From the cell containing the given text, extract its center point as [x, y] coordinate. 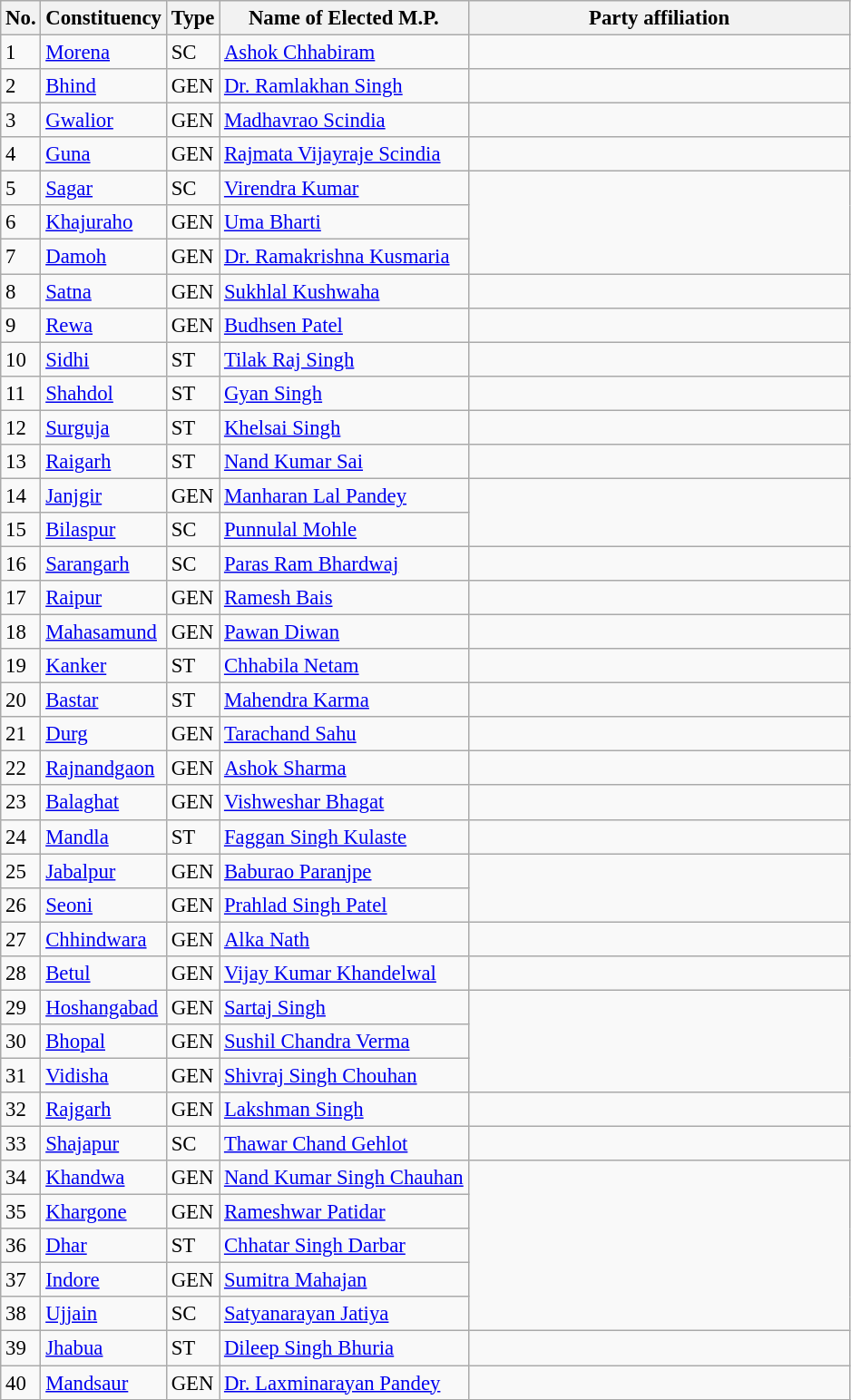
22 [21, 769]
38 [21, 1315]
Tilak Raj Singh [344, 359]
Bilaspur [103, 530]
Satna [103, 291]
Dileep Singh Bhuria [344, 1348]
Sarangarh [103, 563]
20 [21, 700]
Bastar [103, 700]
27 [21, 939]
Chhabila Netam [344, 666]
Constituency [103, 18]
Sagar [103, 189]
33 [21, 1144]
Sidhi [103, 359]
23 [21, 803]
40 [21, 1383]
18 [21, 632]
Ujjain [103, 1315]
32 [21, 1110]
Ashok Sharma [344, 769]
2 [21, 86]
Nand Kumar Sai [344, 462]
Kanker [103, 666]
Satyanarayan Jatiya [344, 1315]
25 [21, 871]
Dr. Ramakrishna Kusmaria [344, 257]
4 [21, 154]
Sukhlal Kushwaha [344, 291]
12 [21, 427]
Vishweshar Bhagat [344, 803]
Durg [103, 734]
Tarachand Sahu [344, 734]
13 [21, 462]
Damoh [103, 257]
Ashok Chhabiram [344, 53]
Raipur [103, 598]
Sumitra Mahajan [344, 1280]
16 [21, 563]
Seoni [103, 905]
Khandwa [103, 1178]
11 [21, 393]
39 [21, 1348]
Dr. Ramlakhan Singh [344, 86]
Prahlad Singh Patel [344, 905]
19 [21, 666]
35 [21, 1212]
37 [21, 1280]
Chhindwara [103, 939]
Rameshwar Patidar [344, 1212]
Rajnandgaon [103, 769]
Name of Elected M.P. [344, 18]
3 [21, 121]
Khajuraho [103, 222]
Rajmata Vijayraje Scindia [344, 154]
Bhind [103, 86]
Jabalpur [103, 871]
Rajgarh [103, 1110]
26 [21, 905]
Sartaj Singh [344, 1007]
Dr. Laxminarayan Pandey [344, 1383]
Budhsen Patel [344, 325]
34 [21, 1178]
6 [21, 222]
No. [21, 18]
Mandsaur [103, 1383]
Hoshangabad [103, 1007]
Baburao Paranjpe [344, 871]
Sushil Chandra Verma [344, 1042]
Betul [103, 974]
Raigarh [103, 462]
Balaghat [103, 803]
Rewa [103, 325]
Janjgir [103, 495]
Madhavrao Scindia [344, 121]
Ramesh Bais [344, 598]
Uma Bharti [344, 222]
30 [21, 1042]
28 [21, 974]
36 [21, 1246]
Dhar [103, 1246]
15 [21, 530]
Surguja [103, 427]
Nand Kumar Singh Chauhan [344, 1178]
Faggan Singh Kulaste [344, 837]
9 [21, 325]
Mahasamund [103, 632]
Lakshman Singh [344, 1110]
Shivraj Singh Chouhan [344, 1075]
Gyan Singh [344, 393]
Khelsai Singh [344, 427]
Mandla [103, 837]
Khargone [103, 1212]
5 [21, 189]
Mahendra Karma [344, 700]
Virendra Kumar [344, 189]
14 [21, 495]
8 [21, 291]
21 [21, 734]
31 [21, 1075]
Manharan Lal Pandey [344, 495]
Guna [103, 154]
17 [21, 598]
Chhatar Singh Darbar [344, 1246]
Paras Ram Bhardwaj [344, 563]
10 [21, 359]
24 [21, 837]
7 [21, 257]
Vidisha [103, 1075]
Bhopal [103, 1042]
Alka Nath [344, 939]
Party affiliation [659, 18]
Vijay Kumar Khandelwal [344, 974]
Shahdol [103, 393]
Punnulal Mohle [344, 530]
Gwalior [103, 121]
Indore [103, 1280]
Morena [103, 53]
Shajapur [103, 1144]
Thawar Chand Gehlot [344, 1144]
29 [21, 1007]
Jhabua [103, 1348]
Pawan Diwan [344, 632]
1 [21, 53]
Type [192, 18]
